Capture the cell that displays the provided text and extract its [X, Y] central coordinate. 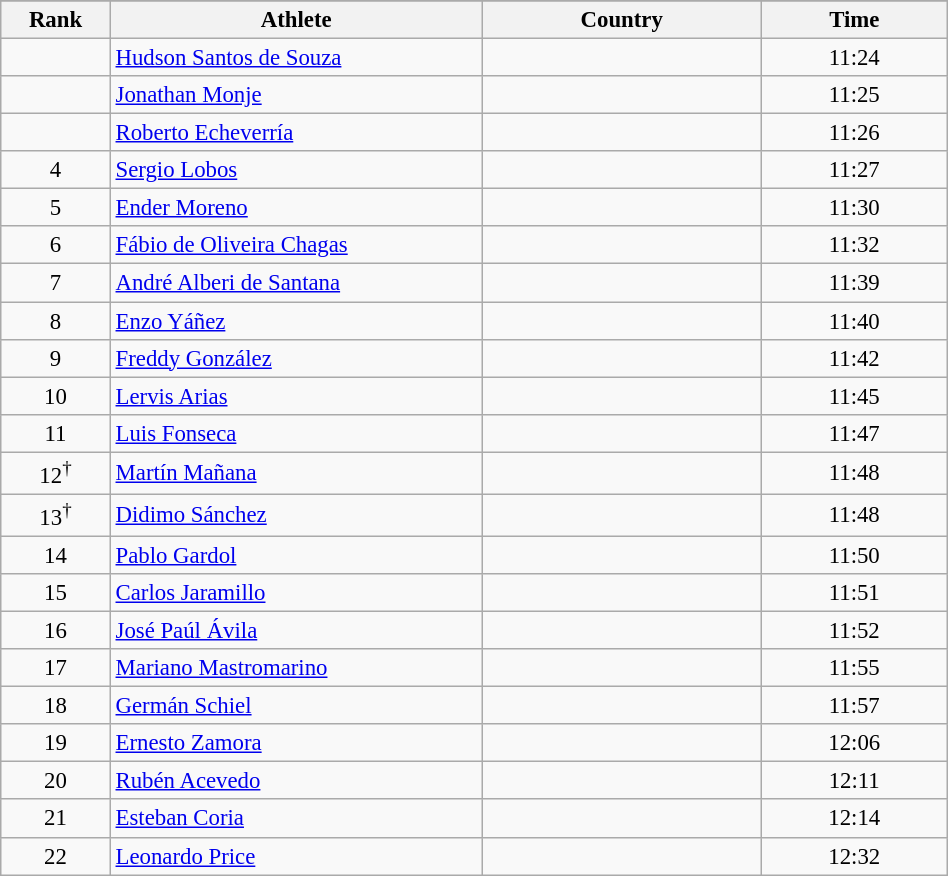
11:25 [854, 95]
12† [56, 473]
Martín Mañana [296, 473]
Ernesto Zamora [296, 743]
André Alberi de Santana [296, 283]
13† [56, 515]
Pablo Gardol [296, 555]
11:42 [854, 358]
Sergio Lobos [296, 170]
Luis Fonseca [296, 433]
11:40 [854, 321]
11:39 [854, 283]
11:47 [854, 433]
12:32 [854, 856]
12:06 [854, 743]
6 [56, 245]
11:32 [854, 245]
11:27 [854, 170]
5 [56, 208]
11:51 [854, 593]
Fábio de Oliveira Chagas [296, 245]
14 [56, 555]
Country [622, 20]
11:55 [854, 668]
16 [56, 631]
11:52 [854, 631]
11:30 [854, 208]
José Paúl Ávila [296, 631]
Lervis Arias [296, 396]
19 [56, 743]
11 [56, 433]
Esteban Coria [296, 819]
15 [56, 593]
11:24 [854, 58]
Ender Moreno [296, 208]
Athlete [296, 20]
11:45 [854, 396]
10 [56, 396]
Carlos Jaramillo [296, 593]
17 [56, 668]
12:11 [854, 781]
9 [56, 358]
21 [56, 819]
11:26 [854, 133]
11:57 [854, 706]
4 [56, 170]
Germán Schiel [296, 706]
Jonathan Monje [296, 95]
Rubén Acevedo [296, 781]
Didimo Sánchez [296, 515]
22 [56, 856]
Enzo Yáñez [296, 321]
Hudson Santos de Souza [296, 58]
7 [56, 283]
18 [56, 706]
20 [56, 781]
Leonardo Price [296, 856]
Mariano Mastromarino [296, 668]
12:14 [854, 819]
Time [854, 20]
Roberto Echeverría [296, 133]
11:50 [854, 555]
8 [56, 321]
Rank [56, 20]
Freddy González [296, 358]
